Locate the cell with the specified text and output its [X, Y] center coordinate. 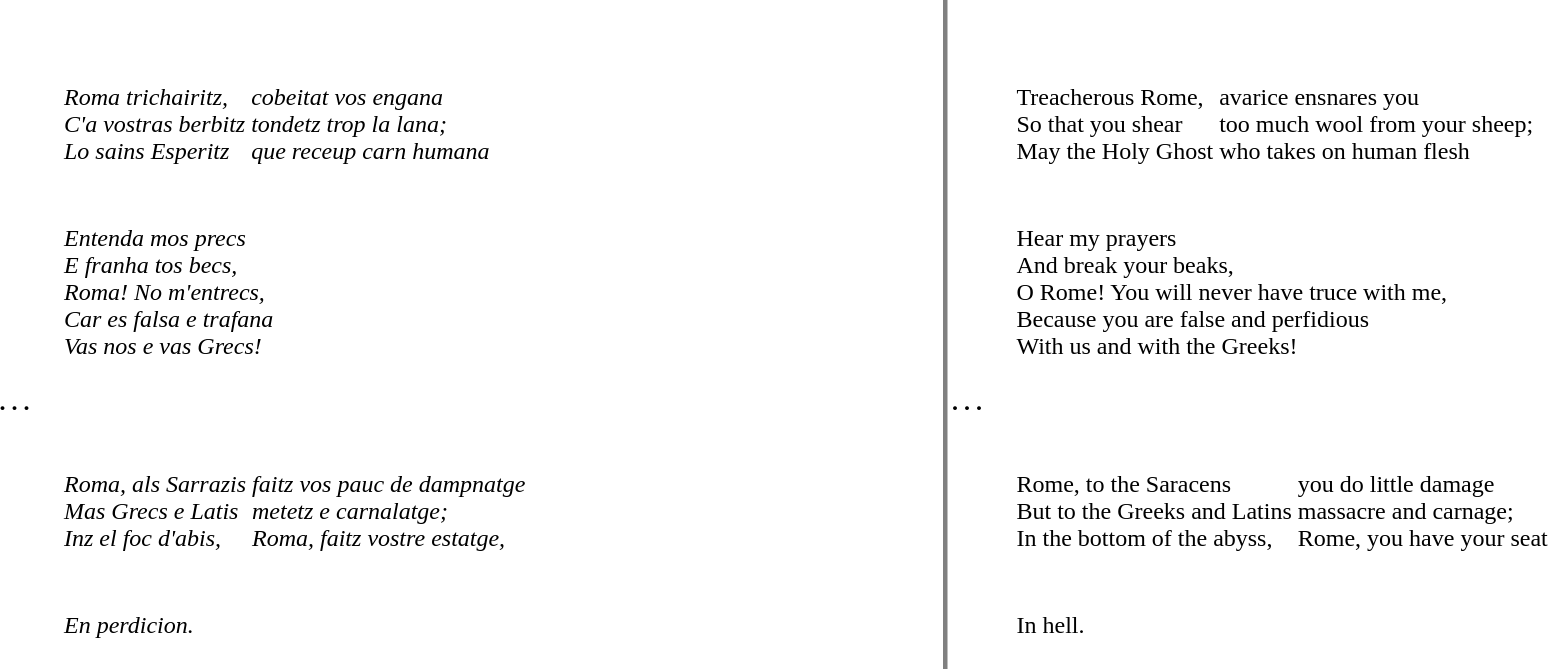
avarice ensnares you too much wool from your sheep; who takes on human flesh [1376, 112]
In hell. [1050, 612]
Rome, to the Saracens But to the Greeks and Latins In the bottom of the abyss, [1154, 498]
Hear my prayers And break your beaks, O Rome! You will never have truce with me, Because you are false and perfidious With us and with the Greeks! [1232, 278]
Entenda mos precs E franha tos becs, Roma! No m'entrecs, Car es falsa e trafana Vas nos e vas Grecs! [168, 278]
Roma, als Sarrazis Mas Grecs e Latis Inz el foc d'abis, [154, 498]
cobeitat vos engana tondetz trop la lana; que receup carn humana [370, 112]
faitz vos pauc de dampnatge metetz e carnalatge; Roma, faitz vostre estatge, [389, 498]
En perdicion. [128, 612]
Roma trichairitz, C'a vostras berbitz Lo sains Esperitz [154, 112]
Treacherous Rome, So that you shear May the Holy Ghost [1115, 112]
